Find where the given text appears and provide that cell's center as [X, Y] coordinate. 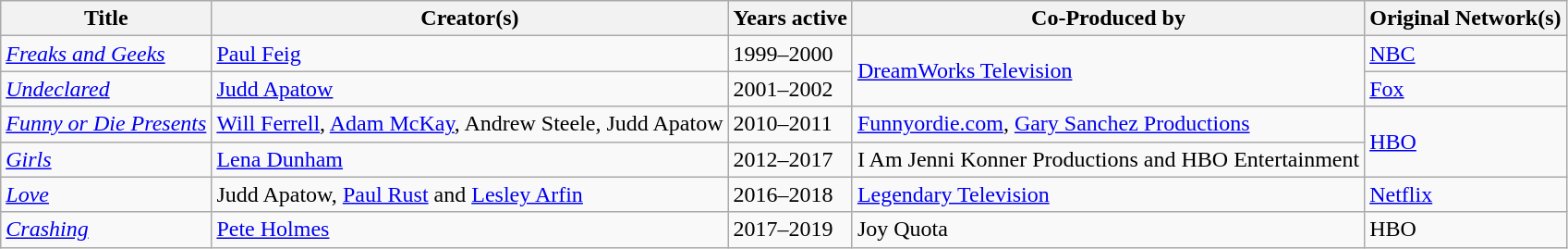
Years active [790, 19]
Judd Apatow, Paul Rust and Lesley Arfin [469, 194]
Judd Apatow [469, 89]
Freaks and Geeks [106, 54]
Girls [106, 159]
2001–2002 [790, 89]
Funny or Die Presents [106, 124]
DreamWorks Television [1108, 71]
Title [106, 19]
Crashing [106, 230]
Will Ferrell, Adam McKay, Andrew Steele, Judd Apatow [469, 124]
Undeclared [106, 89]
Funnyordie.com, Gary Sanchez Productions [1108, 124]
Netflix [1465, 194]
2017–2019 [790, 230]
Original Network(s) [1465, 19]
Joy Quota [1108, 230]
Legendary Television [1108, 194]
Fox [1465, 89]
Pete Holmes [469, 230]
1999–2000 [790, 54]
Paul Feig [469, 54]
Lena Dunham [469, 159]
I Am Jenni Konner Productions and HBO Entertainment [1108, 159]
2016–2018 [790, 194]
2010–2011 [790, 124]
2012–2017 [790, 159]
Love [106, 194]
NBC [1465, 54]
Creator(s) [469, 19]
Co-Produced by [1108, 19]
